Identify which cell holds the provided text, then report its (X, Y) central coordinate. 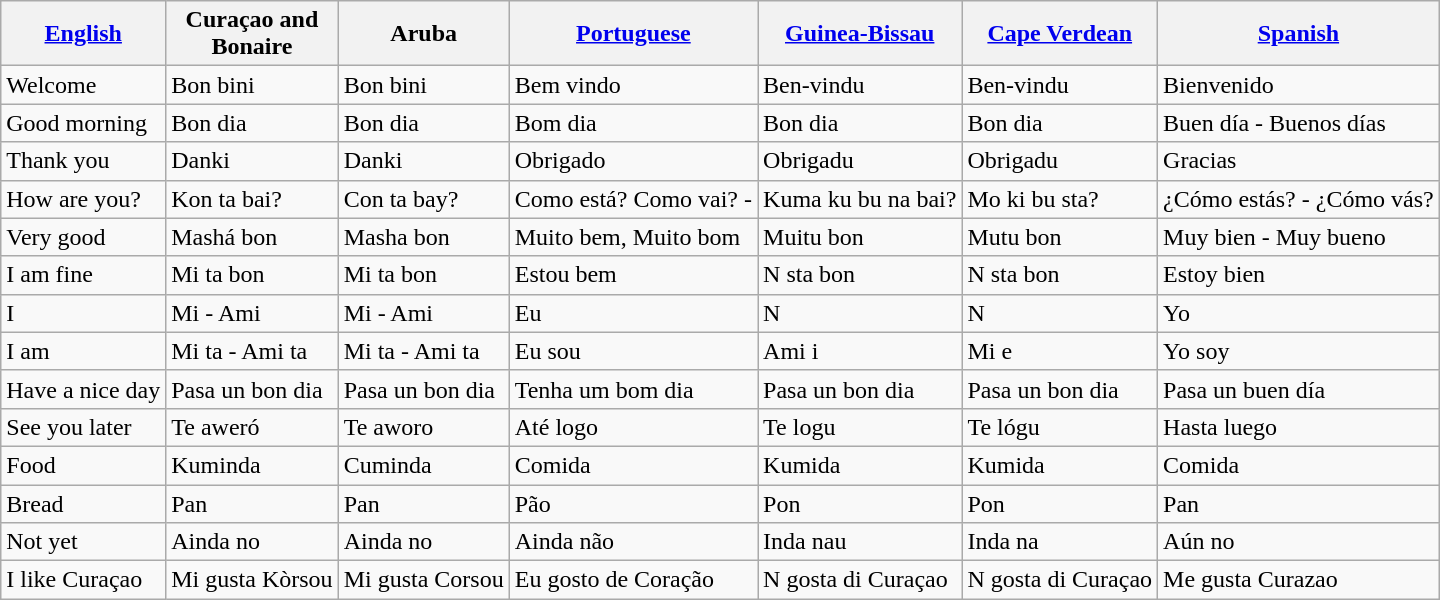
Masha bon (424, 237)
Good morning (84, 123)
Cuminda (424, 465)
Me gusta Curazao (1299, 580)
How are you? (84, 199)
Kuma ku bu na bai? (860, 199)
Muy bien - Muy bueno (1299, 237)
Tenha um bom dia (633, 389)
Curaçao and Bonaire (252, 34)
Mi gusta Corsou (424, 580)
Mi e (1060, 351)
Até logo (633, 427)
Aún no (1299, 542)
Aruba (424, 34)
Te aworo (424, 427)
Hasta luego (1299, 427)
Bom dia (633, 123)
Mutu bon (1060, 237)
Con ta bay? (424, 199)
Bem vindo (633, 85)
Eu gosto de Coração (633, 580)
Eu (633, 313)
Pasa un buen día (1299, 389)
Inda na (1060, 542)
Cape Verdean (1060, 34)
Spanish (1299, 34)
Welcome (84, 85)
Muitu bon (860, 237)
Estou bem (633, 275)
Te lógu (1060, 427)
I am (84, 351)
Yo (1299, 313)
Bienvenido (1299, 85)
Mo ki bu sta? (1060, 199)
Kon ta bai? (252, 199)
Not yet (84, 542)
Have a nice day (84, 389)
Guinea-Bissau (860, 34)
Kuminda (252, 465)
Ami i (860, 351)
Muito bem, Muito bom (633, 237)
Como está? Como vai? - (633, 199)
I (84, 313)
Buen día - Buenos días (1299, 123)
Ainda não (633, 542)
Mi gusta Kòrsou (252, 580)
I like Curaçao (84, 580)
¿Cómo estás? - ¿Cómo vás? (1299, 199)
Mashá bon (252, 237)
Te logu (860, 427)
Very good (84, 237)
I am fine (84, 275)
Gracias (1299, 161)
Inda nau (860, 542)
See you later (84, 427)
Yo soy (1299, 351)
English (84, 34)
Obrigado (633, 161)
Thank you (84, 161)
Eu sou (633, 351)
Bread (84, 503)
Food (84, 465)
Estoy bien (1299, 275)
Pão (633, 503)
Portuguese (633, 34)
Te aweró (252, 427)
